Find where the given text appears and provide that cell's center as [X, Y] coordinate. 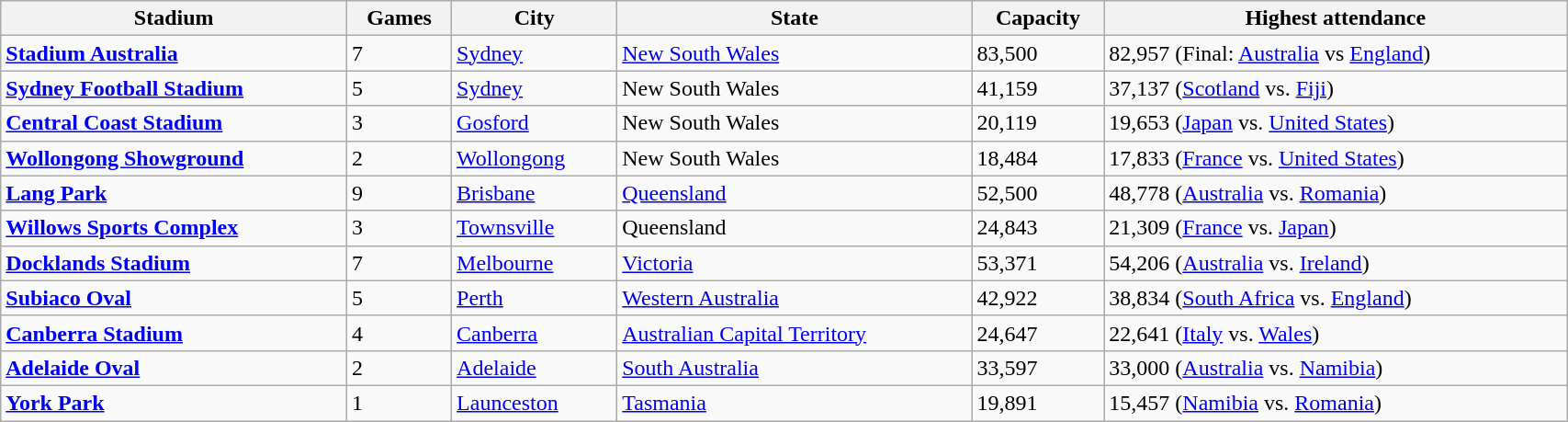
21,309 (France vs. Japan) [1336, 228]
83,500 [1038, 53]
City [535, 18]
Townsville [535, 228]
24,647 [1038, 333]
Stadium [175, 18]
Adelaide [535, 368]
24,843 [1038, 228]
York Park [175, 403]
Wollongong Showground [175, 158]
Perth [535, 298]
Central Coast Stadium [175, 123]
Canberra Stadium [175, 333]
18,484 [1038, 158]
19,891 [1038, 403]
Stadium Australia [175, 53]
Melbourne [535, 263]
South Australia [795, 368]
9 [400, 193]
Australian Capital Territory [795, 333]
20,119 [1038, 123]
53,371 [1038, 263]
Western Australia [795, 298]
15,457 (Namibia vs. Romania) [1336, 403]
19,653 (Japan vs. United States) [1336, 123]
Canberra [535, 333]
Victoria [795, 263]
17,833 (France vs. United States) [1336, 158]
48,778 (Australia vs. Romania) [1336, 193]
Games [400, 18]
82,957 (Final: Australia vs England) [1336, 53]
Willows Sports Complex [175, 228]
1 [400, 403]
52,500 [1038, 193]
Gosford [535, 123]
Lang Park [175, 193]
37,137 (Scotland vs. Fiji) [1336, 88]
Sydney Football Stadium [175, 88]
38,834 (South Africa vs. England) [1336, 298]
Wollongong [535, 158]
Adelaide Oval [175, 368]
Brisbane [535, 193]
33,597 [1038, 368]
Launceston [535, 403]
54,206 (Australia vs. Ireland) [1336, 263]
42,922 [1038, 298]
State [795, 18]
Tasmania [795, 403]
22,641 (Italy vs. Wales) [1336, 333]
4 [400, 333]
41,159 [1038, 88]
Capacity [1038, 18]
Highest attendance [1336, 18]
Docklands Stadium [175, 263]
33,000 (Australia vs. Namibia) [1336, 368]
Subiaco Oval [175, 298]
